Provide the (X, Y) coordinate of the cell's center where the given text is located.  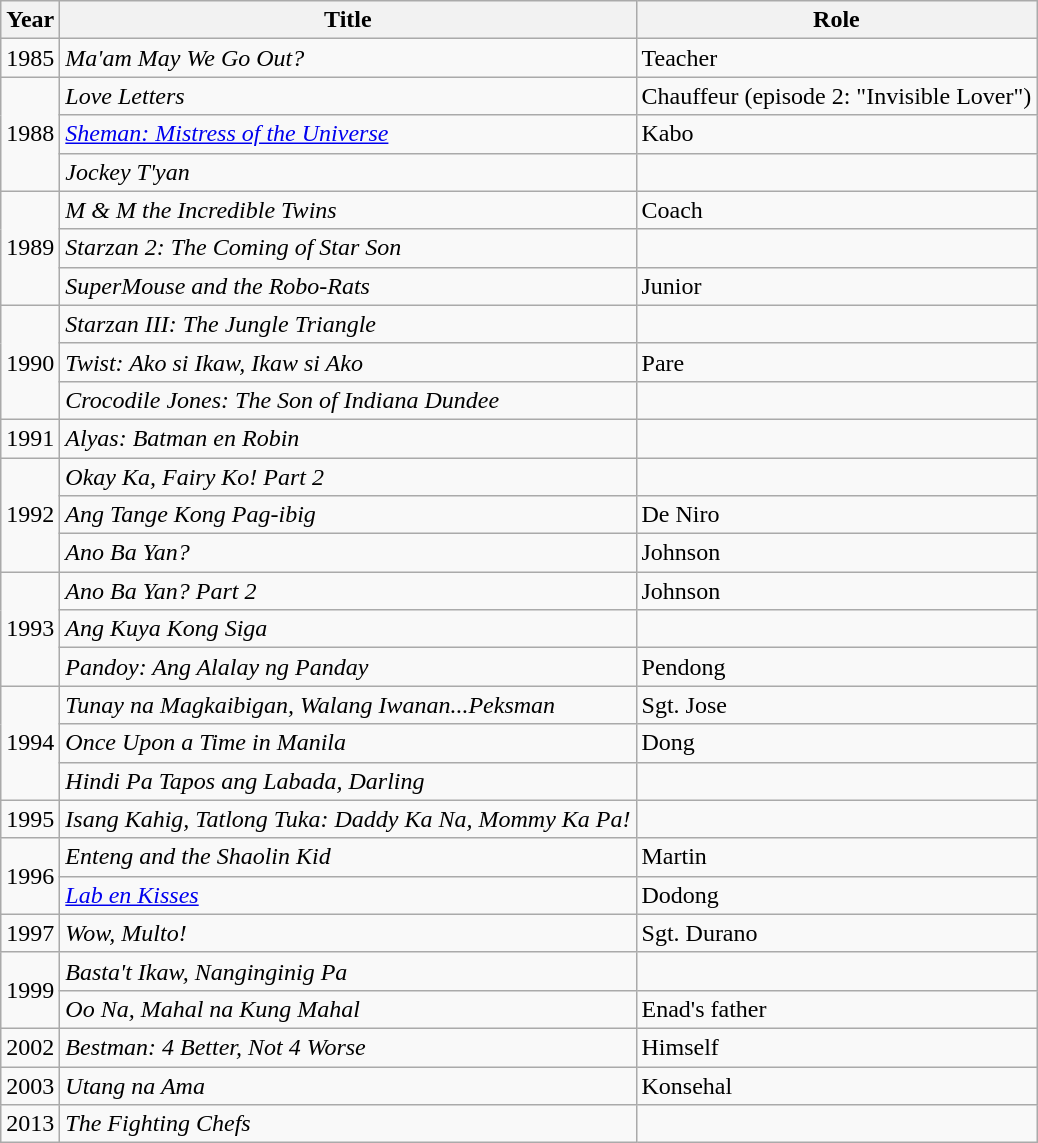
2002 (30, 1047)
Martin (836, 857)
Dong (836, 743)
Tunay na Magkaibigan, Walang Iwanan...Peksman (348, 705)
Ma'am May We Go Out? (348, 58)
Sheman: Mistress of the Universe (348, 134)
1991 (30, 438)
Coach (836, 210)
1995 (30, 819)
Alyas: Batman en Robin (348, 438)
1999 (30, 990)
Enteng and the Shaolin Kid (348, 857)
Crocodile Jones: The Son of Indiana Dundee (348, 400)
Ang Tange Kong Pag-ibig (348, 515)
Isang Kahig, Tatlong Tuka: Daddy Ka Na, Mommy Ka Pa! (348, 819)
1990 (30, 362)
1989 (30, 248)
Ang Kuya Kong Siga (348, 629)
Starzan III: The Jungle Triangle (348, 324)
1993 (30, 629)
1997 (30, 933)
1996 (30, 876)
Bestman: 4 Better, Not 4 Worse (348, 1047)
Title (348, 20)
2013 (30, 1124)
Twist: Ako si Ikaw, Ikaw si Ako (348, 362)
Love Letters (348, 96)
Junior (836, 286)
Pendong (836, 667)
Sgt. Jose (836, 705)
Ano Ba Yan? Part 2 (348, 591)
Wow, Multo! (348, 933)
Ano Ba Yan? (348, 553)
Teacher (836, 58)
Basta't Ikaw, Nanginginig Pa (348, 971)
Oo Na, Mahal na Kung Mahal (348, 1009)
De Niro (836, 515)
1994 (30, 743)
Pandoy: Ang Alalay ng Panday (348, 667)
Year (30, 20)
Role (836, 20)
2003 (30, 1085)
Enad's father (836, 1009)
Once Upon a Time in Manila (348, 743)
Sgt. Durano (836, 933)
Starzan 2: The Coming of Star Son (348, 248)
SuperMouse and the Robo-Rats (348, 286)
Jockey T'yan (348, 172)
Lab en Kisses (348, 895)
1992 (30, 515)
Okay Ka, Fairy Ko! Part 2 (348, 477)
Utang na Ama (348, 1085)
Pare (836, 362)
1985 (30, 58)
Hindi Pa Tapos ang Labada, Darling (348, 781)
Dodong (836, 895)
Chauffeur (episode 2: "Invisible Lover") (836, 96)
1988 (30, 134)
Kabo (836, 134)
M & M the Incredible Twins (348, 210)
Konsehal (836, 1085)
The Fighting Chefs (348, 1124)
Himself (836, 1047)
